Detect which cell encompasses the target text, then output its [x, y] center coordinate. 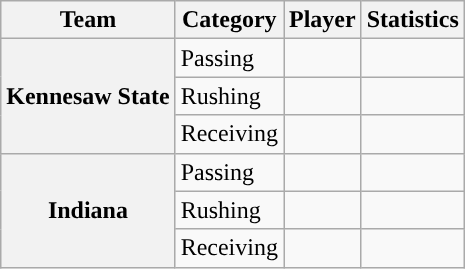
Team [88, 20]
Category [229, 20]
Statistics [412, 20]
Indiana [88, 210]
Player [323, 20]
Kennesaw State [88, 96]
